Determine the [X, Y] coordinate at the center of the cell enclosing the given text.  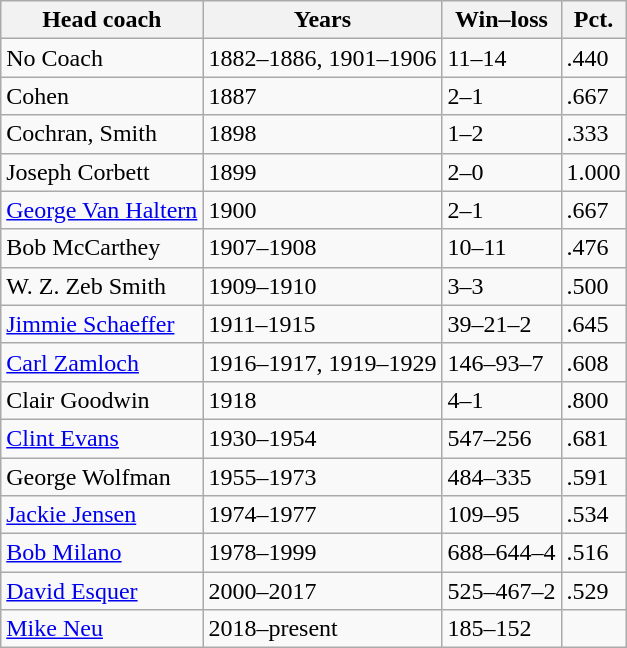
.681 [594, 438]
525–467–2 [502, 591]
1.000 [594, 172]
3–3 [502, 286]
.516 [594, 553]
11–14 [502, 58]
Mike Neu [102, 629]
1899 [322, 172]
2018–present [322, 629]
1909–1910 [322, 286]
Carl Zamloch [102, 362]
1–2 [502, 134]
1900 [322, 210]
Win–loss [502, 20]
39–21–2 [502, 324]
2–0 [502, 172]
109–95 [502, 515]
David Esquer [102, 591]
.500 [594, 286]
.529 [594, 591]
Clair Goodwin [102, 400]
No Coach [102, 58]
1955–1973 [322, 477]
547–256 [502, 438]
1887 [322, 96]
Cochran, Smith [102, 134]
.534 [594, 515]
.440 [594, 58]
Years [322, 20]
Jimmie Schaeffer [102, 324]
1918 [322, 400]
10–11 [502, 248]
146–93–7 [502, 362]
.333 [594, 134]
.476 [594, 248]
George Van Haltern [102, 210]
Jackie Jensen [102, 515]
.608 [594, 362]
Head coach [102, 20]
Clint Evans [102, 438]
Cohen [102, 96]
4–1 [502, 400]
2000–2017 [322, 591]
1978–1999 [322, 553]
1911–1915 [322, 324]
.645 [594, 324]
484–335 [502, 477]
.591 [594, 477]
1898 [322, 134]
1930–1954 [322, 438]
Joseph Corbett [102, 172]
1907–1908 [322, 248]
1882–1886, 1901–1906 [322, 58]
185–152 [502, 629]
Bob McCarthey [102, 248]
Bob Milano [102, 553]
688–644–4 [502, 553]
George Wolfman [102, 477]
W. Z. Zeb Smith [102, 286]
1974–1977 [322, 515]
1916–1917, 1919–1929 [322, 362]
Pct. [594, 20]
.800 [594, 400]
